Locate the cell with the specified text and output its (X, Y) center coordinate. 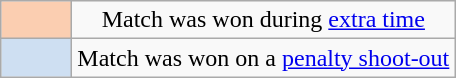
Match was won on a penalty shoot-out (264, 58)
Match was won during extra time (264, 20)
